Identify which cell holds the provided text, then report its (X, Y) central coordinate. 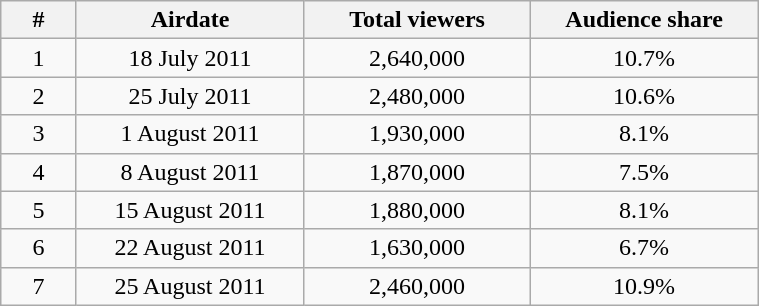
10.6% (644, 96)
6.7% (644, 248)
2,480,000 (416, 96)
15 August 2011 (190, 210)
Audience share (644, 20)
5 (39, 210)
Airdate (190, 20)
2,460,000 (416, 286)
Total viewers (416, 20)
2 (39, 96)
22 August 2011 (190, 248)
8 August 2011 (190, 172)
# (39, 20)
1,880,000 (416, 210)
10.7% (644, 58)
1,630,000 (416, 248)
1 (39, 58)
7 (39, 286)
3 (39, 134)
10.9% (644, 286)
2,640,000 (416, 58)
4 (39, 172)
6 (39, 248)
18 July 2011 (190, 58)
1 August 2011 (190, 134)
25 July 2011 (190, 96)
1,870,000 (416, 172)
1,930,000 (416, 134)
7.5% (644, 172)
25 August 2011 (190, 286)
